Search for the cell housing the specified text and yield its [X, Y] center coordinate. 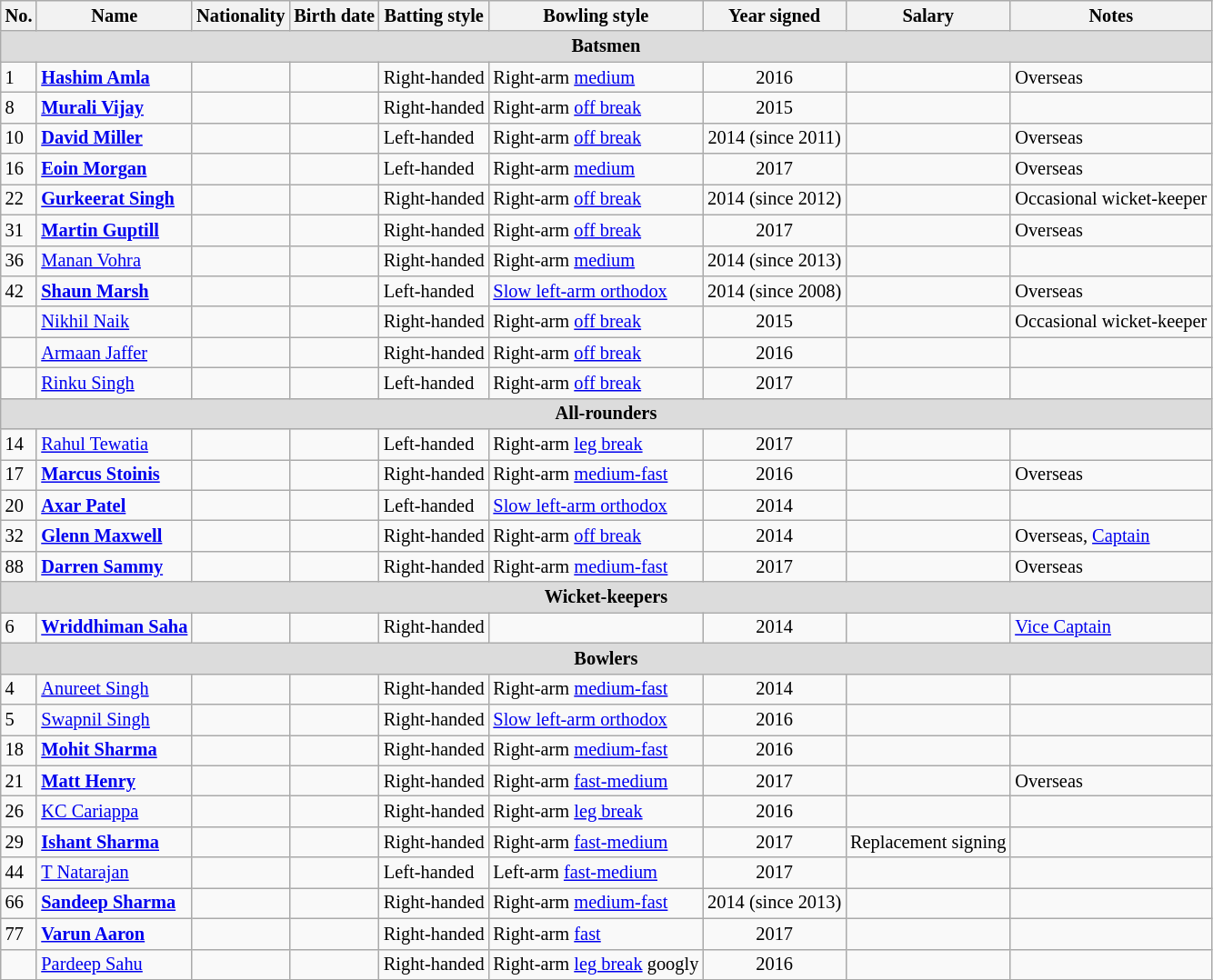
Marcus Stoinis [115, 475]
Notes [1111, 15]
Swapnil Singh [115, 719]
6 [19, 627]
77 [19, 934]
21 [19, 781]
Year signed [775, 15]
Overseas, Captain [1111, 535]
4 [19, 689]
Vice Captain [1111, 627]
Pardeep Sahu [115, 965]
Matt Henry [115, 781]
Manan Vohra [115, 261]
Batting style [435, 15]
All-rounders [606, 414]
Ishant Sharma [115, 842]
Batsmen [606, 46]
17 [19, 475]
Replacement signing [927, 842]
36 [19, 261]
14 [19, 445]
Armaan Jaffer [115, 353]
2014 (since 2008) [775, 291]
Wriddhiman Saha [115, 627]
2014 (since 2011) [775, 138]
Varun Aaron [115, 934]
Rahul Tewatia [115, 445]
Murali Vijay [115, 107]
Birth date [335, 15]
Salary [927, 15]
Hashim Amla [115, 77]
16 [19, 169]
31 [19, 230]
1 [19, 77]
No. [19, 15]
Eoin Morgan [115, 169]
88 [19, 566]
5 [19, 719]
Right-arm fast [596, 934]
Name [115, 15]
Nikhil Naik [115, 322]
10 [19, 138]
KC Cariappa [115, 811]
Anureet Singh [115, 689]
Martin Guptill [115, 230]
Wicket-keepers [606, 597]
Gurkeerat Singh [115, 199]
Mohit Sharma [115, 750]
44 [19, 873]
18 [19, 750]
20 [19, 505]
Axar Patel [115, 505]
8 [19, 107]
Left-arm fast-medium [596, 873]
Darren Sammy [115, 566]
David Miller [115, 138]
Rinku Singh [115, 383]
T Natarajan [115, 873]
26 [19, 811]
Bowlers [606, 658]
2014 (since 2012) [775, 199]
66 [19, 903]
Sandeep Sharma [115, 903]
22 [19, 199]
Right-arm leg break googly [596, 965]
29 [19, 842]
32 [19, 535]
Glenn Maxwell [115, 535]
Nationality [240, 15]
Bowling style [596, 15]
42 [19, 291]
Shaun Marsh [115, 291]
